Identify which cell holds the provided text, then report its (x, y) central coordinate. 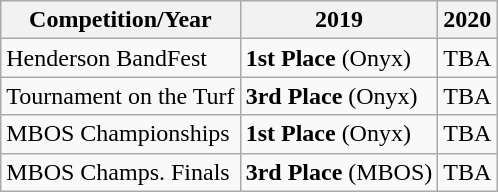
MBOS Championships (120, 134)
3rd Place (MBOS) (339, 172)
MBOS Champs. Finals (120, 172)
2019 (339, 20)
2020 (468, 20)
Tournament on the Turf (120, 96)
3rd Place (Onyx) (339, 96)
Henderson BandFest (120, 58)
Competition/Year (120, 20)
